Return (x, y) of the center of cell containing provided text 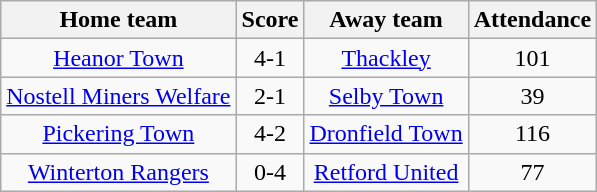
Retford United (386, 172)
Away team (386, 20)
116 (532, 134)
Thackley (386, 58)
2-1 (270, 96)
4-1 (270, 58)
101 (532, 58)
Attendance (532, 20)
Winterton Rangers (118, 172)
Nostell Miners Welfare (118, 96)
Heanor Town (118, 58)
Dronfield Town (386, 134)
Pickering Town (118, 134)
Home team (118, 20)
4-2 (270, 134)
77 (532, 172)
39 (532, 96)
Score (270, 20)
0-4 (270, 172)
Selby Town (386, 96)
